Find where the given text appears and provide that cell's center as (x, y) coordinate. 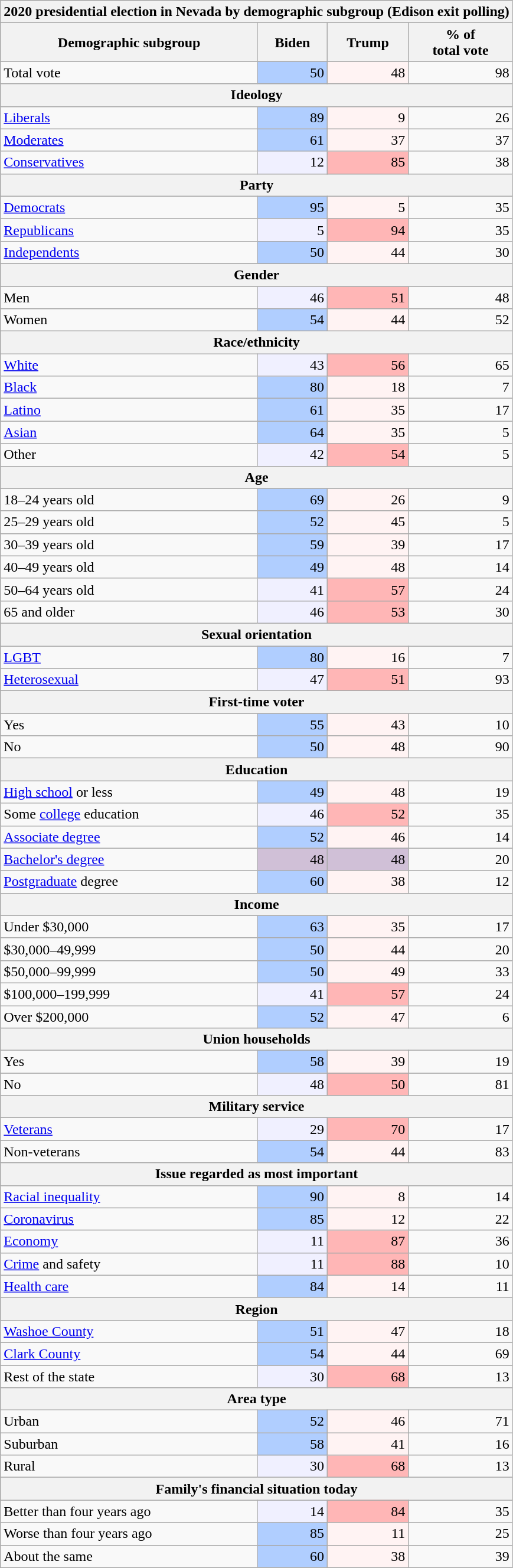
Veterans (129, 1129)
64 (292, 432)
53 (367, 612)
70 (367, 1129)
Crime and safety (129, 1264)
Latino (129, 410)
59 (292, 545)
Asian (129, 432)
Total vote (129, 73)
36 (460, 1241)
Area type (257, 1399)
94 (367, 230)
Family's financial situation today (257, 1489)
About the same (129, 1556)
$30,000–49,999 (129, 949)
Biden (292, 43)
6 (460, 1016)
25–29 years old (129, 522)
22 (460, 1219)
93 (460, 680)
88 (367, 1264)
White (129, 365)
Ideology (257, 95)
Income (257, 904)
Trump (367, 43)
Health care (129, 1286)
Rest of the state (129, 1377)
Under $30,000 (129, 927)
Party (257, 185)
Age (257, 477)
Over $200,000 (129, 1016)
50–64 years old (129, 589)
Coronavirus (129, 1219)
83 (460, 1152)
Some college education (129, 814)
87 (367, 1241)
42 (292, 455)
65 and older (129, 612)
Economy (129, 1241)
Education (257, 770)
40–49 years old (129, 567)
55 (292, 725)
Heterosexual (129, 680)
$50,000–99,999 (129, 972)
65 (460, 365)
Better than four years ago (129, 1511)
Union households (257, 1039)
Men (129, 297)
Associate degree (129, 837)
Independents (129, 252)
Suburban (129, 1444)
63 (292, 927)
LGBT (129, 657)
Other (129, 455)
8 (367, 1197)
Moderates (129, 140)
33 (460, 972)
Women (129, 320)
Region (257, 1309)
56 (367, 365)
Non-veterans (129, 1152)
Issue regarded as most important (257, 1174)
% oftotal vote (460, 43)
Race/ethnicity (257, 343)
Republicans (129, 230)
Washoe County (129, 1331)
Military service (257, 1107)
45 (367, 522)
Liberals (129, 118)
89 (292, 118)
98 (460, 73)
Rural (129, 1466)
Black (129, 387)
81 (460, 1084)
95 (292, 207)
29 (292, 1129)
25 (460, 1534)
High school or less (129, 792)
71 (460, 1422)
Racial inequality (129, 1197)
2020 presidential election in Nevada by demographic subgroup (Edison exit polling) (257, 12)
Worse than four years ago (129, 1534)
Urban (129, 1422)
18–24 years old (129, 500)
$100,000–199,999 (129, 994)
30–39 years old (129, 545)
Conservatives (129, 162)
Sexual orientation (257, 634)
Bachelor's degree (129, 859)
Clark County (129, 1354)
Gender (257, 275)
Demographic subgroup (129, 43)
First-time voter (257, 702)
Democrats (129, 207)
Postgraduate degree (129, 882)
